From the cell containing the given text, extract its center point as (x, y) coordinate. 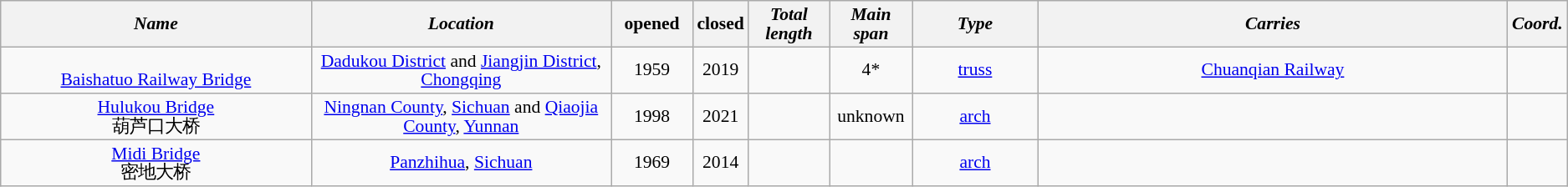
Total length (789, 24)
Baishatuo Railway Bridge (156, 71)
truss (975, 71)
Carries (1273, 24)
2014 (720, 164)
1969 (652, 164)
1998 (652, 117)
Location (462, 24)
Midi Bridge密地大桥 (156, 164)
2019 (720, 71)
2021 (720, 117)
Hulukou Bridge葫芦口大桥 (156, 117)
closed (720, 24)
4* (871, 71)
Type (975, 24)
Coord. (1537, 24)
Dadukou District and Jiangjin District, Chongqing (462, 71)
Main span (871, 24)
Ningnan County, Sichuan and Qiaojia County, Yunnan (462, 117)
Name (156, 24)
unknown (871, 117)
Chuanqian Railway (1273, 71)
opened (652, 24)
1959 (652, 71)
Panzhihua, Sichuan (462, 164)
